For the text-containing cell, return its midpoint in (x, y) coordinate format. 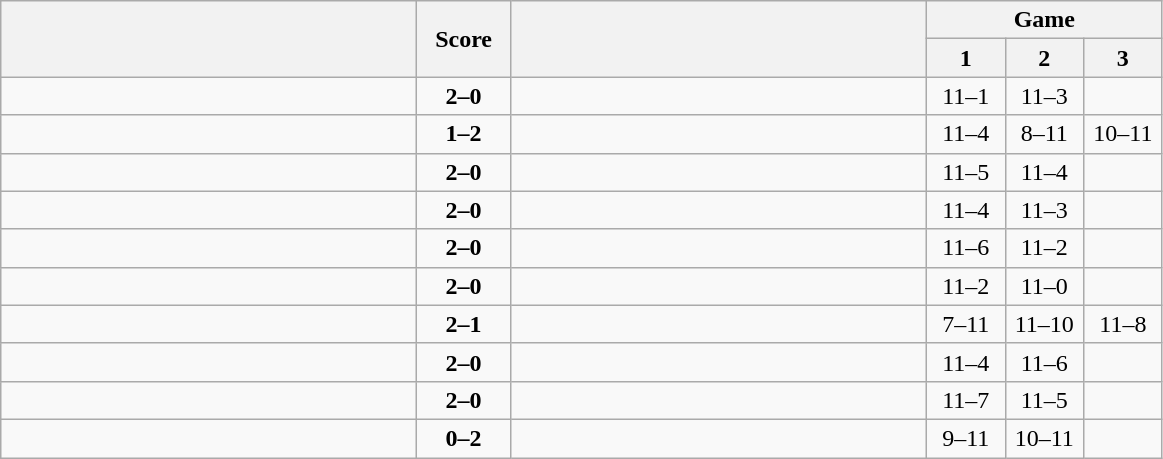
3 (1124, 58)
11–0 (1044, 286)
2 (1044, 58)
11–8 (1124, 324)
Score (464, 39)
7–11 (966, 324)
11–1 (966, 96)
11–10 (1044, 324)
11–7 (966, 400)
2–1 (464, 324)
1–2 (464, 134)
9–11 (966, 438)
8–11 (1044, 134)
0–2 (464, 438)
1 (966, 58)
Game (1044, 20)
